Identify which cell holds the provided text, then report its [x, y] central coordinate. 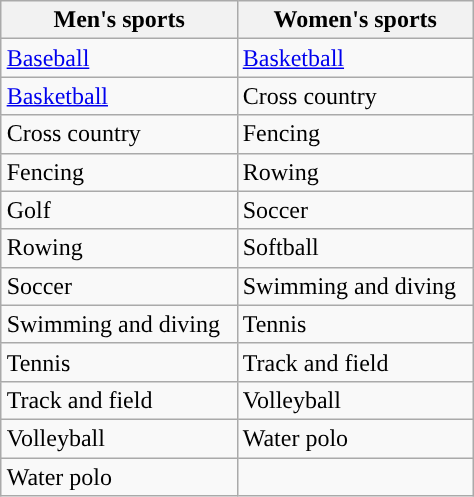
Golf [119, 210]
Softball [355, 248]
Women's sports [355, 20]
Men's sports [119, 20]
Baseball [119, 58]
